Capture the cell that displays the provided text and extract its [x, y] central coordinate. 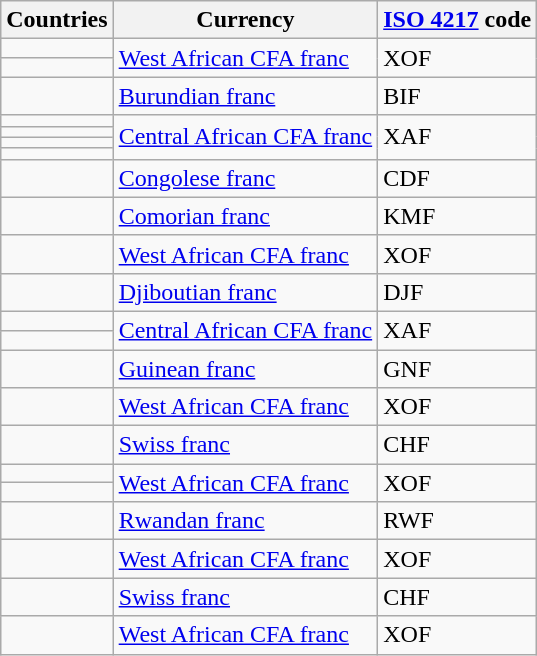
CDF [458, 178]
RWF [458, 521]
Rwandan franc [246, 521]
Djiboutian franc [246, 292]
Congolese franc [246, 178]
ISO 4217 code [458, 20]
KMF [458, 216]
Burundian franc [246, 96]
Comorian franc [246, 216]
Currency [246, 20]
Guinean franc [246, 369]
Countries [57, 20]
DJF [458, 292]
BIF [458, 96]
GNF [458, 369]
